Identify which cell holds the provided text, then report its [x, y] central coordinate. 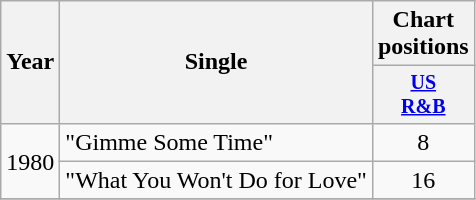
1980 [30, 161]
Single [216, 62]
USR&B [423, 94]
"What You Won't Do for Love" [216, 180]
8 [423, 142]
"Gimme Some Time" [216, 142]
Year [30, 62]
16 [423, 180]
Chart positions [423, 34]
